Pinpoint the cell where the given text exists, returning its [x, y] midpoint coordinate. 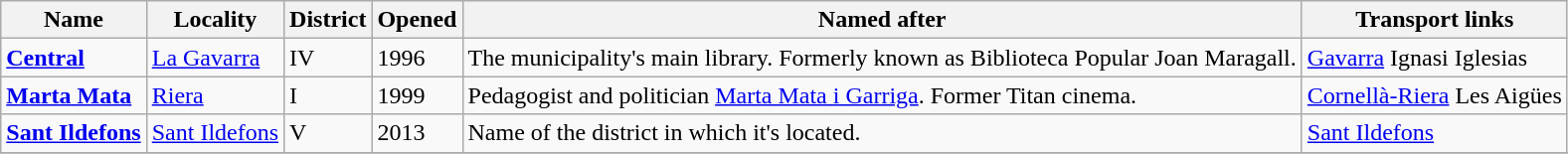
District [328, 20]
Name of the district in which it's located. [882, 133]
Marta Mata [74, 95]
1999 [418, 95]
The municipality's main library. Formerly known as Biblioteca Popular Joan Maragall. [882, 58]
Named after [882, 20]
Opened [418, 20]
La Gavarra [215, 58]
V [328, 133]
Riera [215, 95]
Pedagogist and politician Marta Mata i Garriga. Former Titan cinema. [882, 95]
Gavarra Ignasi Iglesias [1434, 58]
1996 [418, 58]
Transport links [1434, 20]
Name [74, 20]
Cornellà-Riera Les Aigües [1434, 95]
2013 [418, 133]
Locality [215, 20]
Central [74, 58]
I [328, 95]
IV [328, 58]
